Return [x, y] of the center of cell containing provided text 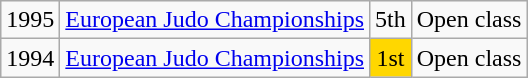
5th [391, 20]
1994 [30, 58]
1995 [30, 20]
1st [391, 58]
